Extract the [x, y] coordinate from the center of the cell holding the provided text.  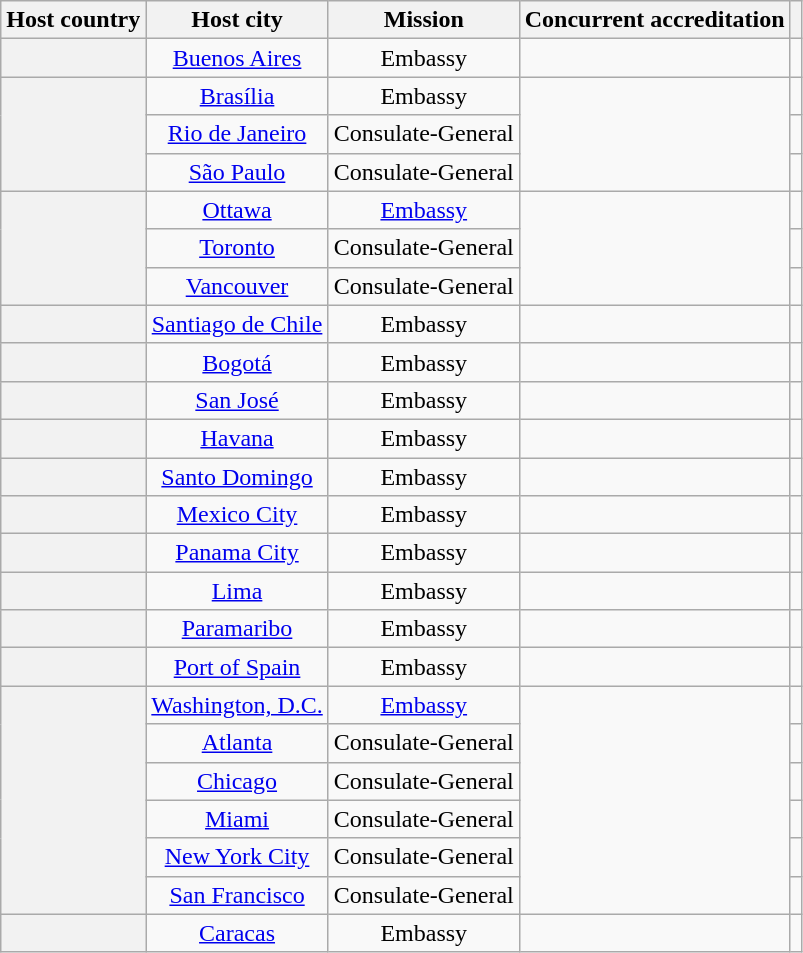
Toronto [237, 248]
Buenos Aires [237, 58]
Washington, D.C. [237, 705]
Brasília [237, 96]
Caracas [237, 933]
Mission [424, 20]
San Francisco [237, 895]
Vancouver [237, 286]
Havana [237, 438]
Lima [237, 591]
São Paulo [237, 172]
Bogotá [237, 362]
New York City [237, 857]
Miami [237, 819]
Chicago [237, 781]
San José [237, 400]
Port of Spain [237, 667]
Ottawa [237, 210]
Concurrent accreditation [654, 20]
Mexico City [237, 515]
Rio de Janeiro [237, 134]
Host country [74, 20]
Panama City [237, 553]
Host city [237, 20]
Santo Domingo [237, 477]
Santiago de Chile [237, 324]
Paramaribo [237, 629]
Atlanta [237, 743]
